For the text-containing cell, return its midpoint in (X, Y) coordinate format. 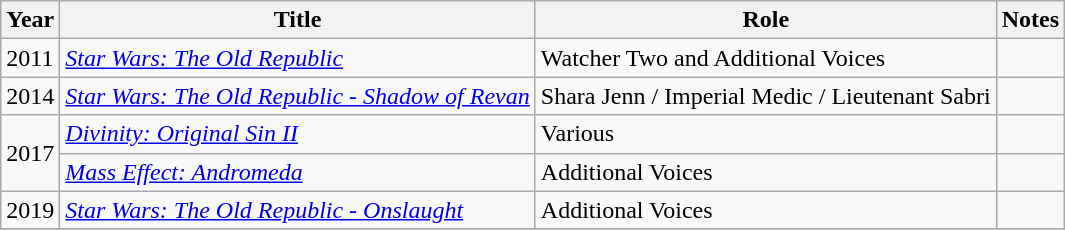
Year (30, 20)
2011 (30, 58)
Title (298, 20)
Star Wars: The Old Republic (298, 58)
2014 (30, 96)
Star Wars: The Old Republic - Onslaught (298, 210)
2017 (30, 153)
Watcher Two and Additional Voices (766, 58)
Role (766, 20)
Star Wars: The Old Republic - Shadow of Revan (298, 96)
2019 (30, 210)
Mass Effect: Andromeda (298, 172)
Notes (1030, 20)
Various (766, 134)
Divinity: Original Sin II (298, 134)
Shara Jenn / Imperial Medic / Lieutenant Sabri (766, 96)
